Identify which cell holds the provided text, then report its [X, Y] central coordinate. 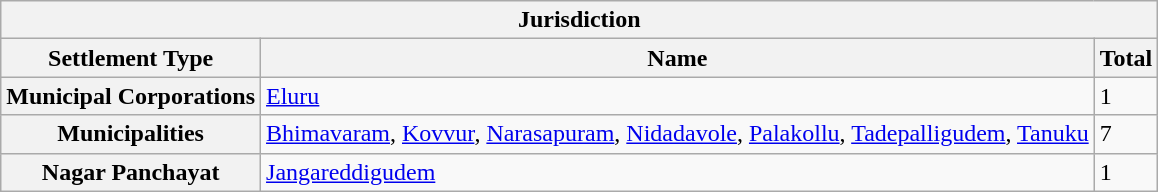
7 [1126, 134]
Nagar Panchayat [131, 172]
Eluru [678, 96]
Municipalities [131, 134]
Settlement Type [131, 58]
Municipal Corporations [131, 96]
Jurisdiction [580, 20]
Total [1126, 58]
Bhimavaram, Kovvur, Narasapuram, Nidadavole, Palakollu, Tadepalligudem, Tanuku [678, 134]
Name [678, 58]
Jangareddigudem [678, 172]
